Capture the cell that displays the provided text and extract its [x, y] central coordinate. 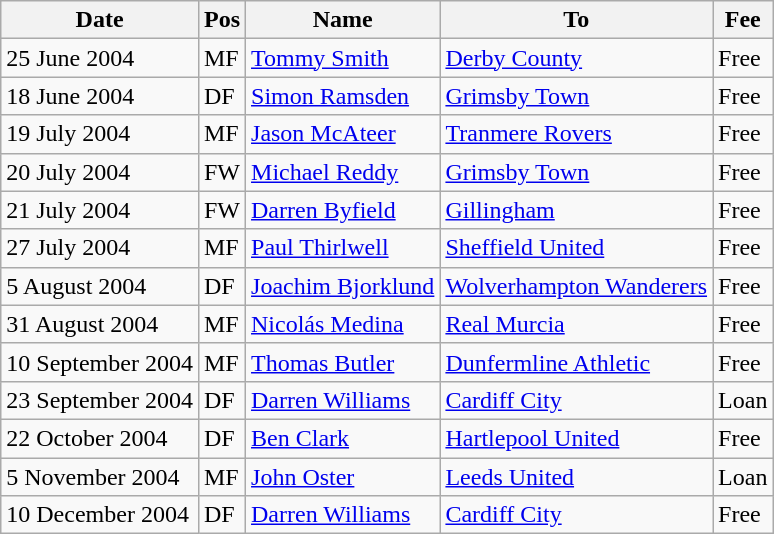
Wolverhampton Wanderers [576, 286]
Name [343, 20]
19 July 2004 [100, 134]
Joachim Bjorklund [343, 286]
21 July 2004 [100, 210]
Paul Thirlwell [343, 248]
Thomas Butler [343, 362]
20 July 2004 [100, 172]
Tommy Smith [343, 58]
Jason McAteer [343, 134]
Leeds United [576, 477]
Gillingham [576, 210]
Nicolás Medina [343, 324]
Hartlepool United [576, 438]
22 October 2004 [100, 438]
31 August 2004 [100, 324]
Tranmere Rovers [576, 134]
23 September 2004 [100, 400]
To [576, 20]
5 August 2004 [100, 286]
Pos [222, 20]
27 July 2004 [100, 248]
18 June 2004 [100, 96]
Fee [743, 20]
Real Murcia [576, 324]
Dunfermline Athletic [576, 362]
10 December 2004 [100, 515]
Simon Ramsden [343, 96]
Date [100, 20]
Darren Byfield [343, 210]
Sheffield United [576, 248]
Derby County [576, 58]
10 September 2004 [100, 362]
25 June 2004 [100, 58]
John Oster [343, 477]
Ben Clark [343, 438]
5 November 2004 [100, 477]
Michael Reddy [343, 172]
